For the text-containing cell, return its midpoint in (x, y) coordinate format. 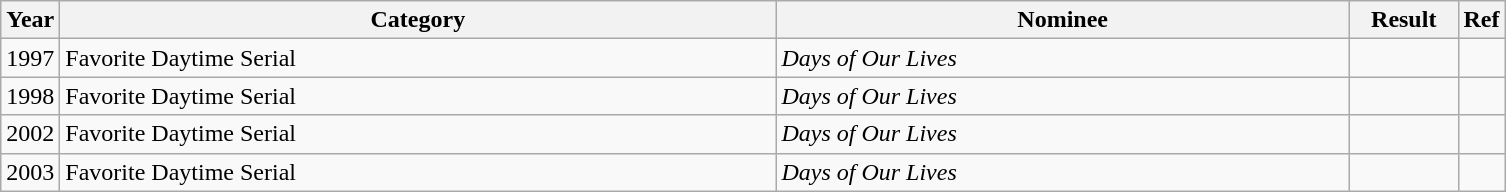
2003 (30, 172)
1998 (30, 96)
Nominee (1063, 20)
Result (1404, 20)
Category (418, 20)
2002 (30, 134)
1997 (30, 58)
Ref (1482, 20)
Year (30, 20)
